Determine the (X, Y) coordinate at the center of the cell enclosing the given text.  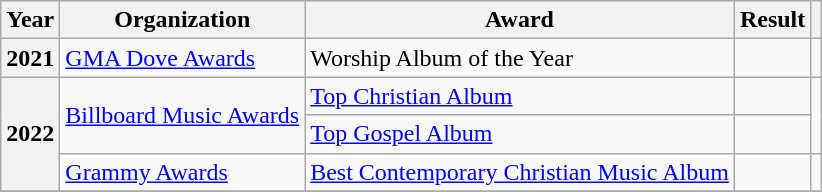
Top Gospel Album (520, 134)
Result (772, 20)
Grammy Awards (182, 172)
GMA Dove Awards (182, 58)
2021 (30, 58)
Best Contemporary Christian Music Album (520, 172)
Top Christian Album (520, 96)
2022 (30, 134)
Award (520, 20)
Organization (182, 20)
Year (30, 20)
Billboard Music Awards (182, 115)
Worship Album of the Year (520, 58)
